Return (x, y) of the center of cell containing provided text 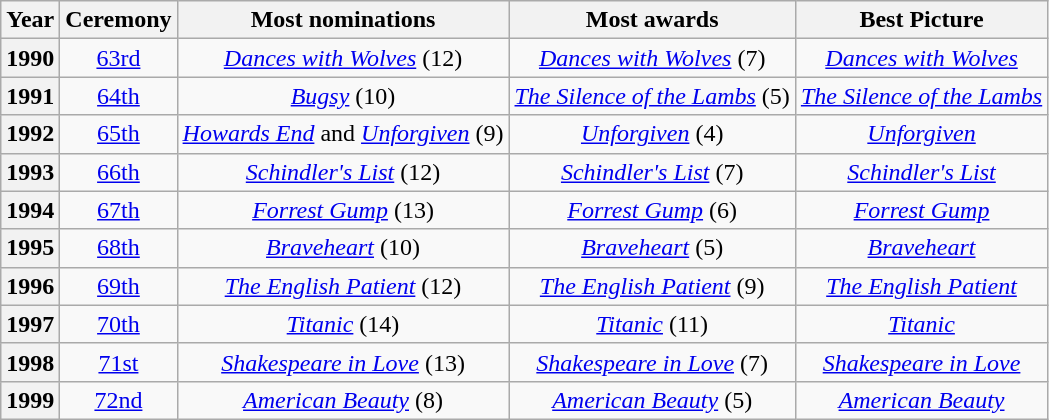
63rd (118, 58)
1997 (30, 324)
The English Patient (9) (652, 286)
Braveheart (10) (343, 248)
Schindler's List (7) (652, 172)
Bugsy (10) (343, 96)
Ceremony (118, 20)
Braveheart (5) (652, 248)
1993 (30, 172)
71st (118, 362)
Dances with Wolves (921, 58)
Forrest Gump (6) (652, 210)
Titanic (921, 324)
The Silence of the Lambs (921, 96)
Most awards (652, 20)
69th (118, 286)
Most nominations (343, 20)
The Silence of the Lambs (5) (652, 96)
Shakespeare in Love (7) (652, 362)
The English Patient (921, 286)
70th (118, 324)
1991 (30, 96)
Unforgiven (921, 134)
American Beauty (921, 400)
1996 (30, 286)
Year (30, 20)
1998 (30, 362)
Schindler's List (921, 172)
Forrest Gump (921, 210)
Best Picture (921, 20)
Titanic (14) (343, 324)
1994 (30, 210)
The English Patient (12) (343, 286)
Unforgiven (4) (652, 134)
Shakespeare in Love (921, 362)
American Beauty (5) (652, 400)
Forrest Gump (13) (343, 210)
Titanic (11) (652, 324)
1990 (30, 58)
Dances with Wolves (12) (343, 58)
Schindler's List (12) (343, 172)
Shakespeare in Love (13) (343, 362)
65th (118, 134)
1992 (30, 134)
64th (118, 96)
Dances with Wolves (7) (652, 58)
American Beauty (8) (343, 400)
67th (118, 210)
Braveheart (921, 248)
72nd (118, 400)
66th (118, 172)
68th (118, 248)
1999 (30, 400)
Howards End and Unforgiven (9) (343, 134)
1995 (30, 248)
